Return the [x, y] coordinate for the center point of the cell that contains the specified text.  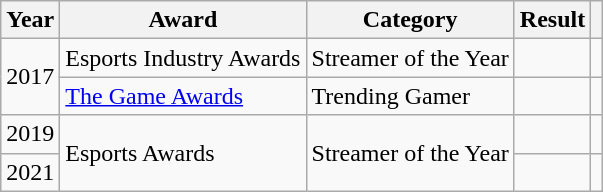
The Game Awards [183, 96]
Result [552, 20]
Trending Gamer [410, 96]
Esports Awards [183, 153]
Esports Industry Awards [183, 58]
Category [410, 20]
2021 [30, 172]
2019 [30, 134]
Year [30, 20]
2017 [30, 77]
Award [183, 20]
